Provide the (x, y) coordinate of the cell's center where the given text is located.  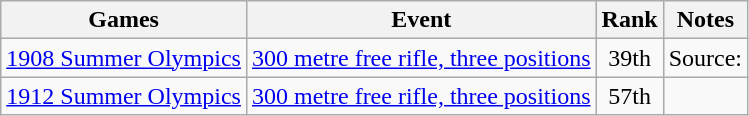
1912 Summer Olympics (124, 96)
Event (421, 20)
Source: (705, 58)
1908 Summer Olympics (124, 58)
Rank (630, 20)
57th (630, 96)
Games (124, 20)
Notes (705, 20)
39th (630, 58)
